Provide the [X, Y] coordinate of the cell's center where the given text is located.  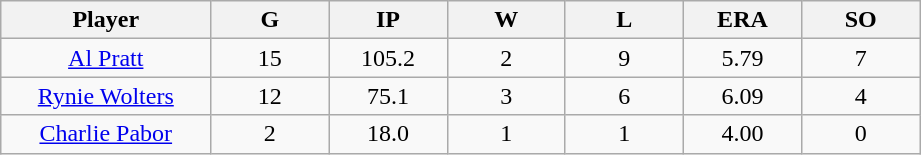
ERA [742, 20]
Charlie Pabor [106, 134]
Rynie Wolters [106, 96]
4.00 [742, 134]
3 [506, 96]
Player [106, 20]
0 [861, 134]
L [624, 20]
15 [270, 58]
6.09 [742, 96]
6 [624, 96]
12 [270, 96]
7 [861, 58]
Al Pratt [106, 58]
105.2 [388, 58]
W [506, 20]
G [270, 20]
SO [861, 20]
4 [861, 96]
IP [388, 20]
18.0 [388, 134]
75.1 [388, 96]
5.79 [742, 58]
9 [624, 58]
